Find where the given text appears and provide that cell's center as [x, y] coordinate. 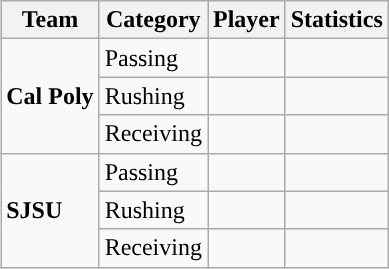
Cal Poly [50, 96]
SJSU [50, 210]
Statistics [336, 20]
Category [153, 20]
Player [247, 20]
Team [50, 20]
